Provide the (X, Y) coordinate of the cell's center where the given text is located.  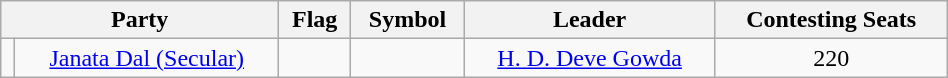
220 (831, 58)
Party (140, 20)
Symbol (408, 20)
Flag (315, 20)
Janata Dal (Secular) (147, 58)
Contesting Seats (831, 20)
Leader (590, 20)
H. D. Deve Gowda (590, 58)
